Scan for the cell matching the given text and deliver its [x, y] coordinate at center. 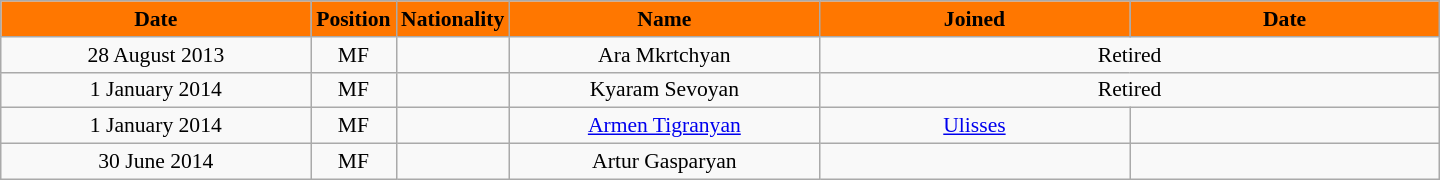
Name [664, 19]
Kyaram Sevoyan [664, 90]
Ulisses [974, 126]
28 August 2013 [156, 55]
Artur Gasparyan [664, 162]
30 June 2014 [156, 162]
Armen Tigranyan [664, 126]
Position [354, 19]
Joined [974, 19]
Nationality [452, 19]
Ara Mkrtchyan [664, 55]
